Identify which cell holds the provided text, then report its [X, Y] central coordinate. 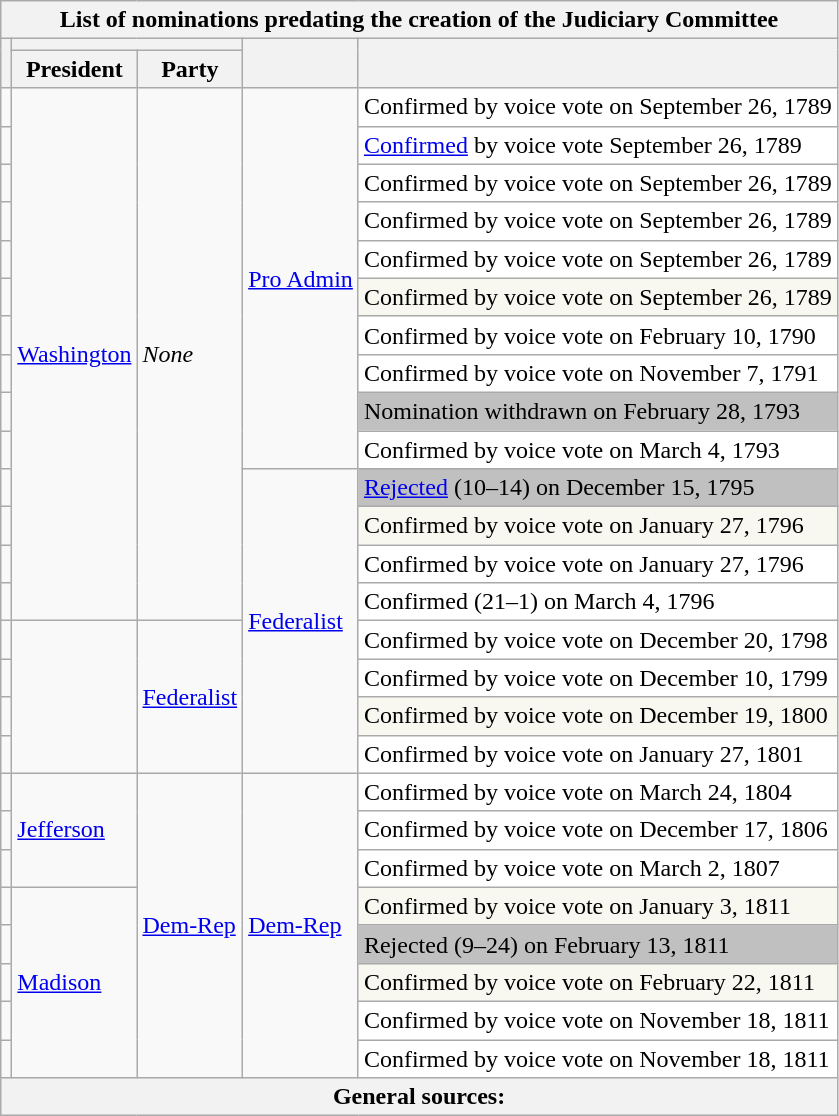
Rejected (10–14) on December 15, 1795 [598, 488]
President [74, 69]
Confirmed by voice vote on January 3, 1811 [598, 906]
Confirmed by voice vote on December 10, 1799 [598, 678]
None [190, 354]
List of nominations predating the creation of the Judiciary Committee [420, 20]
Confirmed by voice vote September 26, 1789 [598, 145]
Jefferson [74, 830]
Confirmed by voice vote on March 4, 1793 [598, 449]
Nomination withdrawn on February 28, 1793 [598, 411]
Washington [74, 354]
Pro Admin [301, 278]
Confirmed by voice vote on February 10, 1790 [598, 335]
Confirmed by voice vote on December 17, 1806 [598, 830]
Rejected (9–24) on February 13, 1811 [598, 944]
Confirmed by voice vote on February 22, 1811 [598, 982]
Party [190, 69]
Madison [74, 982]
Confirmed by voice vote on December 20, 1798 [598, 640]
Confirmed by voice vote on March 24, 1804 [598, 792]
Confirmed by voice vote on December 19, 1800 [598, 716]
Confirmed (21–1) on March 4, 1796 [598, 602]
Confirmed by voice vote on November 7, 1791 [598, 373]
General sources: [420, 1097]
Confirmed by voice vote on January 27, 1801 [598, 754]
Confirmed by voice vote on March 2, 1807 [598, 868]
